Capture the cell that displays the provided text and extract its [X, Y] central coordinate. 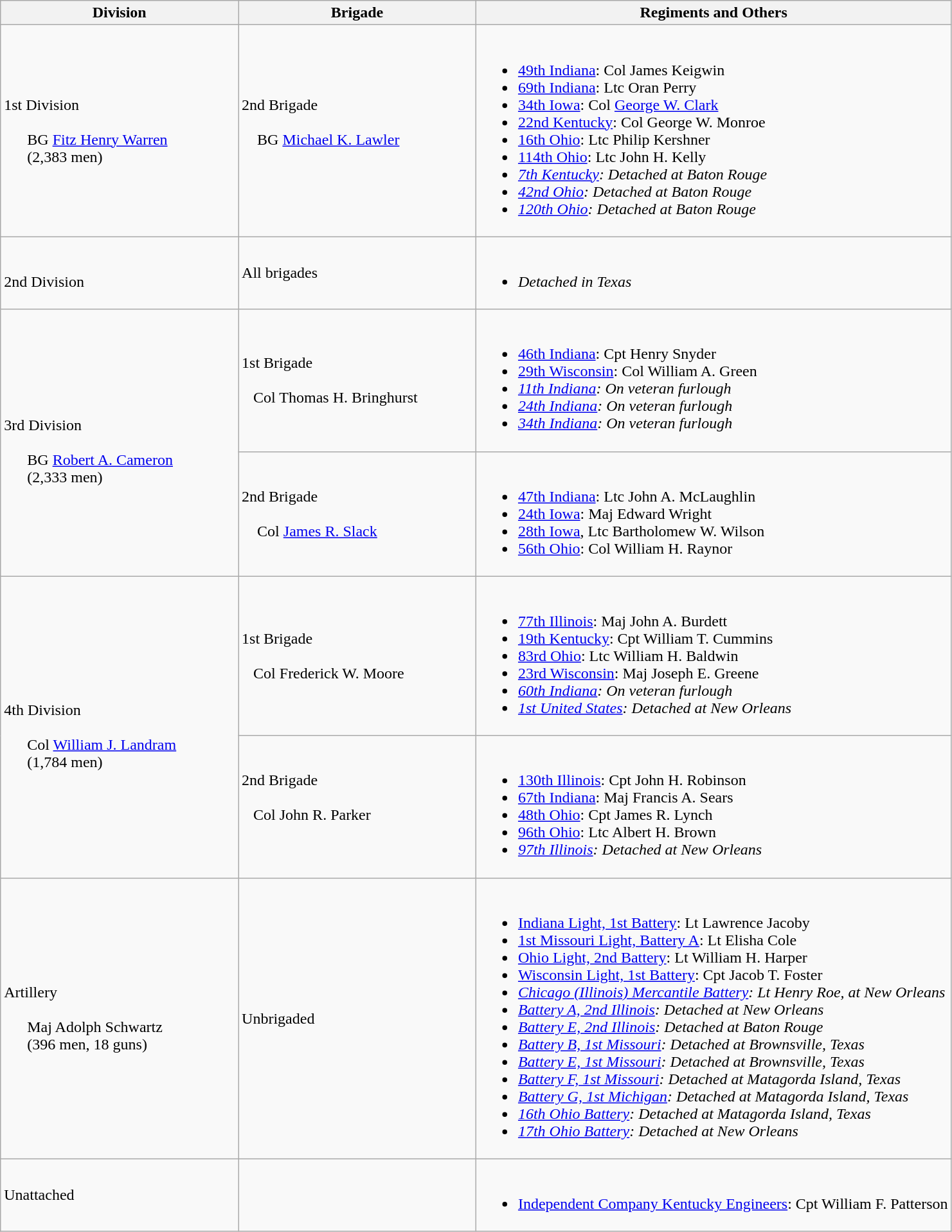
1st Brigade Col Frederick W. Moore [357, 656]
4th Division Col William J. Landram (1,784 men) [120, 727]
Independent Company Kentucky Engineers: Cpt William F. Patterson [714, 1195]
All brigades [357, 273]
2nd Brigade Col John R. Parker [357, 806]
3rd Division BG Robert A. Cameron (2,333 men) [120, 442]
Detached in Texas [714, 273]
47th Indiana: Ltc John A. McLaughlin24th Iowa: Maj Edward Wright28th Iowa, Ltc Bartholomew W. Wilson56th Ohio: Col William H. Raynor [714, 514]
1st Brigade Col Thomas H. Bringhurst [357, 381]
Unbrigaded [357, 1019]
Unattached [120, 1195]
2nd Brigade Col James R. Slack [357, 514]
Artillery Maj Adolph Schwartz (396 men, 18 guns) [120, 1019]
2nd Division [120, 273]
Regiments and Others [714, 13]
Division [120, 13]
2nd Brigade BG Michael K. Lawler [357, 131]
1st Division BG Fitz Henry Warren (2,383 men) [120, 131]
Brigade [357, 13]
